Pinpoint the cell where the given text exists, returning its [X, Y] midpoint coordinate. 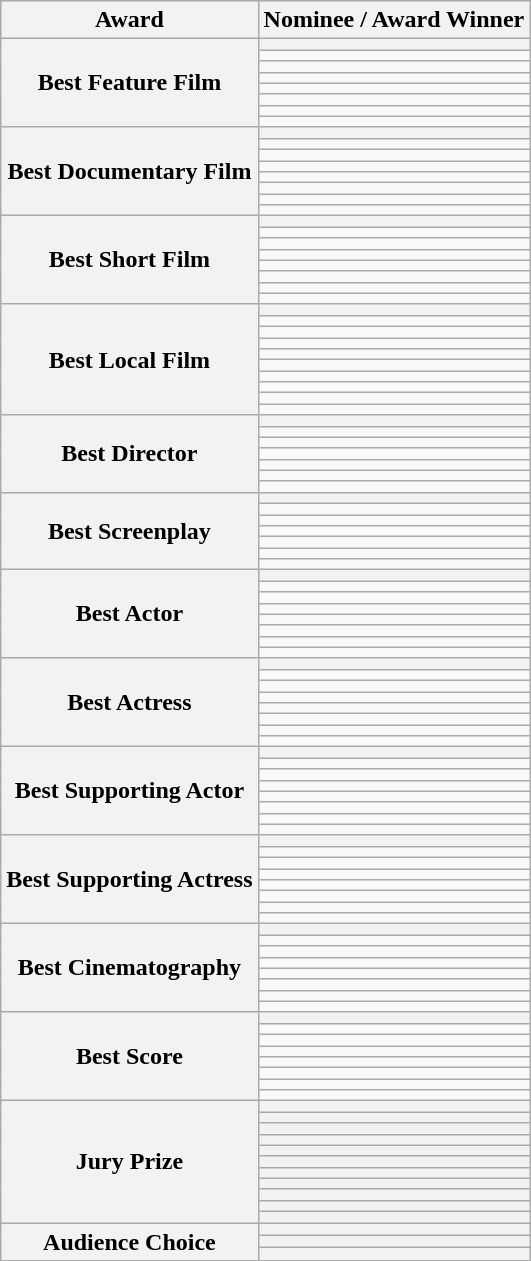
Audience Choice [130, 1241]
Best Feature Film [130, 83]
Best Screenplay [130, 530]
Award [130, 20]
Best Score [130, 1056]
Best Cinematography [130, 968]
Best Director [130, 454]
Best Documentary Film [130, 171]
Nominee / Award Winner [394, 20]
Best Local Film [130, 360]
Best Supporting Actor [130, 791]
Jury Prize [130, 1162]
Best Actor [130, 614]
Best Supporting Actress [130, 879]
Best Actress [130, 702]
Best Short Film [130, 260]
